Find where the given text appears and provide that cell's center as (X, Y) coordinate. 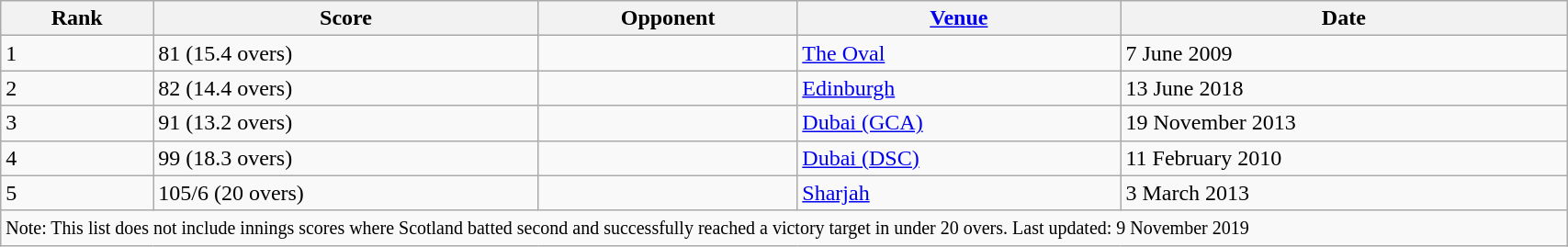
Dubai (DSC) (959, 158)
81 (15.4 overs) (346, 53)
105/6 (20 overs) (346, 193)
Score (346, 18)
Date (1344, 18)
99 (18.3 overs) (346, 158)
Rank (77, 18)
The Oval (959, 53)
11 February 2010 (1344, 158)
19 November 2013 (1344, 123)
5 (77, 193)
82 (14.4 overs) (346, 88)
Edinburgh (959, 88)
3 (77, 123)
1 (77, 53)
91 (13.2 overs) (346, 123)
Dubai (GCA) (959, 123)
Sharjah (959, 193)
7 June 2009 (1344, 53)
Opponent (667, 18)
4 (77, 158)
13 June 2018 (1344, 88)
Venue (959, 18)
3 March 2013 (1344, 193)
2 (77, 88)
